Identify which cell holds the provided text, then report its [x, y] central coordinate. 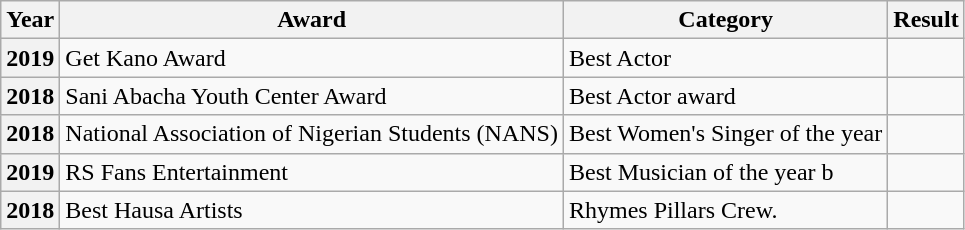
Get Kano Award [312, 58]
Best Musician of the year b [725, 172]
National Association of Nigerian Students (NANS) [312, 134]
Year [30, 20]
Best Actor [725, 58]
Award [312, 20]
Sani Abacha Youth Center Award [312, 96]
Best Actor award [725, 96]
RS Fans Entertainment [312, 172]
Best Women's Singer of the year [725, 134]
Best Hausa Artists [312, 210]
Result [926, 20]
Category [725, 20]
Rhymes Pillars Crew. [725, 210]
